Find where the given text appears and provide that cell's center as (x, y) coordinate. 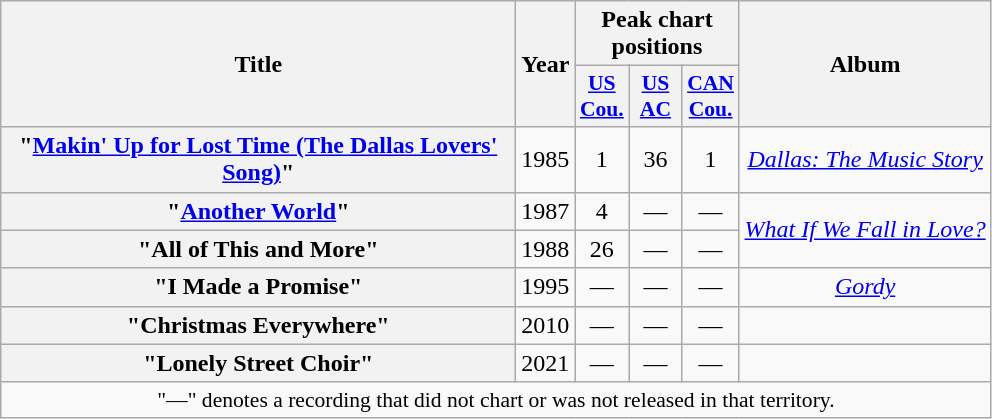
"—" denotes a recording that did not chart or was not released in that territory. (496, 400)
1995 (546, 287)
Peak chart positions (657, 34)
"Makin' Up for Lost Time (The Dallas Lovers'Song)" (258, 160)
4 (602, 211)
1987 (546, 211)
USAC (656, 96)
Gordy (865, 287)
USCou. (602, 96)
"Christmas Everywhere" (258, 325)
"I Made a Promise" (258, 287)
36 (656, 160)
CANCou. (710, 96)
1988 (546, 249)
Title (258, 64)
Year (546, 64)
What If We Fall in Love? (865, 230)
Dallas: The Music Story (865, 160)
1985 (546, 160)
"Lonely Street Choir" (258, 363)
Album (865, 64)
26 (602, 249)
2010 (546, 325)
"All of This and More" (258, 249)
2021 (546, 363)
"Another World" (258, 211)
